Find where the given text appears and provide that cell's center as (X, Y) coordinate. 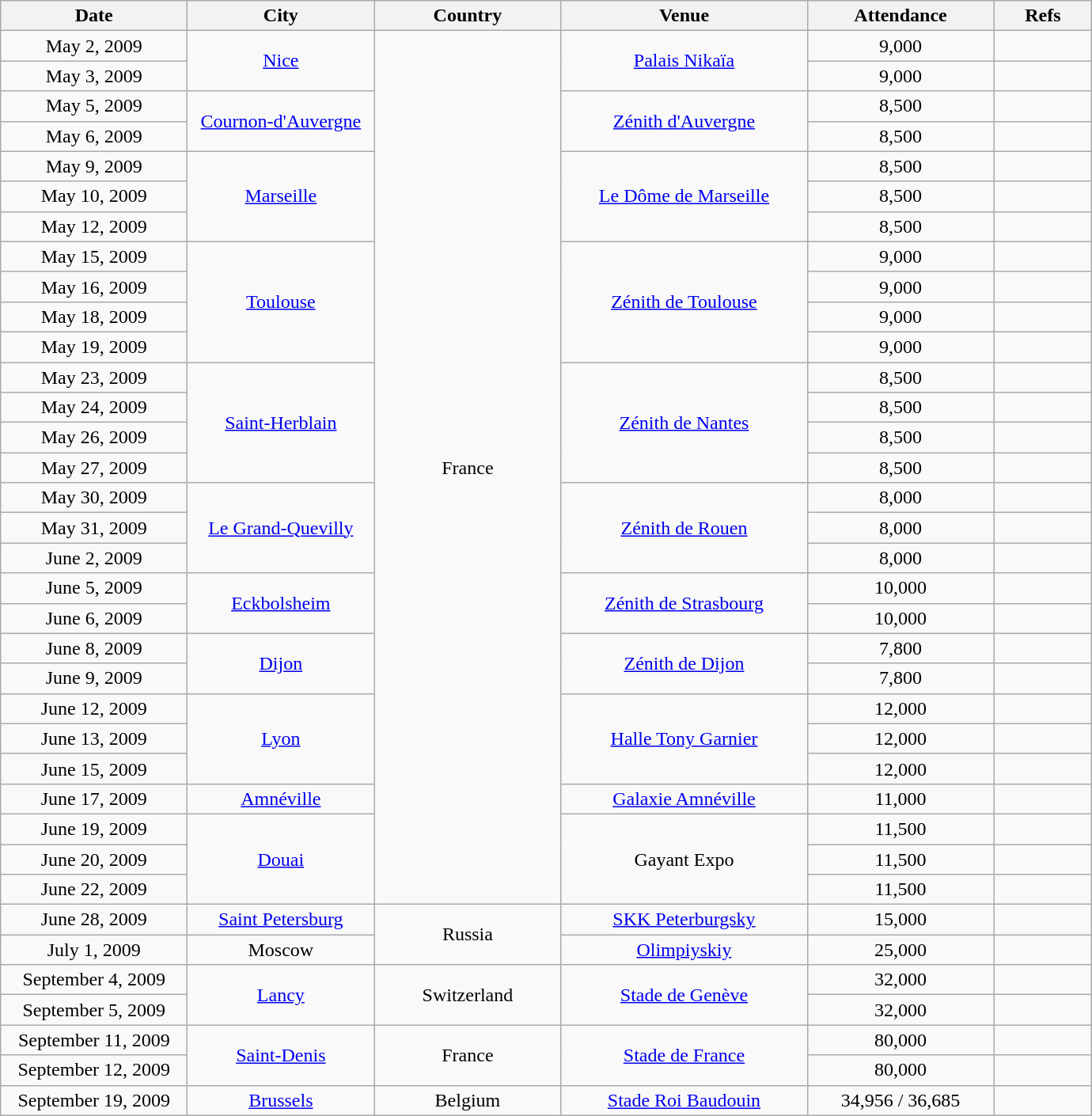
May 2, 2009 (94, 46)
25,000 (901, 950)
Switzerland (468, 995)
July 1, 2009 (94, 950)
June 19, 2009 (94, 829)
Saint-Denis (281, 1055)
June 12, 2009 (94, 708)
Saint-Herblain (281, 423)
Zénith de Nantes (684, 423)
Nice (281, 61)
June 5, 2009 (94, 588)
Marseille (281, 196)
15,000 (901, 920)
May 9, 2009 (94, 166)
Toulouse (281, 302)
May 3, 2009 (94, 76)
September 12, 2009 (94, 1070)
Date (94, 16)
May 31, 2009 (94, 528)
May 6, 2009 (94, 136)
June 13, 2009 (94, 738)
11,000 (901, 799)
Cournon-d'Auvergne (281, 121)
May 27, 2009 (94, 468)
Moscow (281, 950)
June 8, 2009 (94, 648)
Amnéville (281, 799)
May 26, 2009 (94, 438)
June 17, 2009 (94, 799)
September 4, 2009 (94, 980)
September 19, 2009 (94, 1100)
Saint Petersburg (281, 920)
Olimpiyskiy (684, 950)
Stade Roi Baudouin (684, 1100)
Zénith d'Auvergne (684, 121)
Gayant Expo (684, 859)
Attendance (901, 16)
June 28, 2009 (94, 920)
Stade de Genève (684, 995)
May 30, 2009 (94, 498)
Galaxie Amnéville (684, 799)
Zénith de Strasbourg (684, 603)
Eckbolsheim (281, 603)
Dijon (281, 663)
June 15, 2009 (94, 769)
June 9, 2009 (94, 678)
Halle Tony Garnier (684, 738)
May 24, 2009 (94, 408)
May 5, 2009 (94, 106)
Zénith de Dijon (684, 663)
Zénith de Toulouse (684, 302)
Zénith de Rouen (684, 528)
Le Grand-Quevilly (281, 528)
Country (468, 16)
Stade de France (684, 1055)
September 11, 2009 (94, 1040)
Venue (684, 16)
June 2, 2009 (94, 558)
May 10, 2009 (94, 196)
May 16, 2009 (94, 287)
June 6, 2009 (94, 618)
Brussels (281, 1100)
May 12, 2009 (94, 226)
June 20, 2009 (94, 859)
Refs (1043, 16)
September 5, 2009 (94, 1010)
SKK Peterburgsky (684, 920)
34,956 / 36,685 (901, 1100)
May 15, 2009 (94, 256)
Palais Nikaïa (684, 61)
Lancy (281, 995)
Lyon (281, 738)
Belgium (468, 1100)
May 23, 2009 (94, 378)
May 18, 2009 (94, 317)
Le Dôme de Marseille (684, 196)
Russia (468, 935)
May 19, 2009 (94, 347)
City (281, 16)
Douai (281, 859)
June 22, 2009 (94, 890)
